Return the [x, y] coordinate for the center point of the cell that contains the specified text.  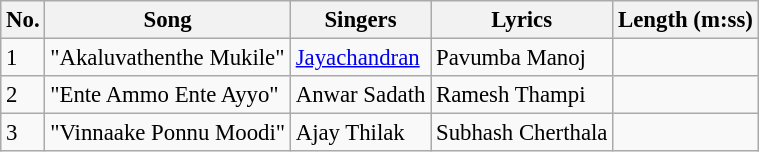
Anwar Sadath [360, 95]
No. [23, 20]
3 [23, 133]
Pavumba Manoj [522, 58]
Ramesh Thampi [522, 95]
"Akaluvathenthe Mukile" [168, 58]
"Vinnaake Ponnu Moodi" [168, 133]
Length (m:ss) [686, 20]
Subhash Cherthala [522, 133]
Jayachandran [360, 58]
Ajay Thilak [360, 133]
2 [23, 95]
Song [168, 20]
1 [23, 58]
"Ente Ammo Ente Ayyo" [168, 95]
Lyrics [522, 20]
Singers [360, 20]
